Output the [X, Y] coordinate of the center of the cell containing the given text.  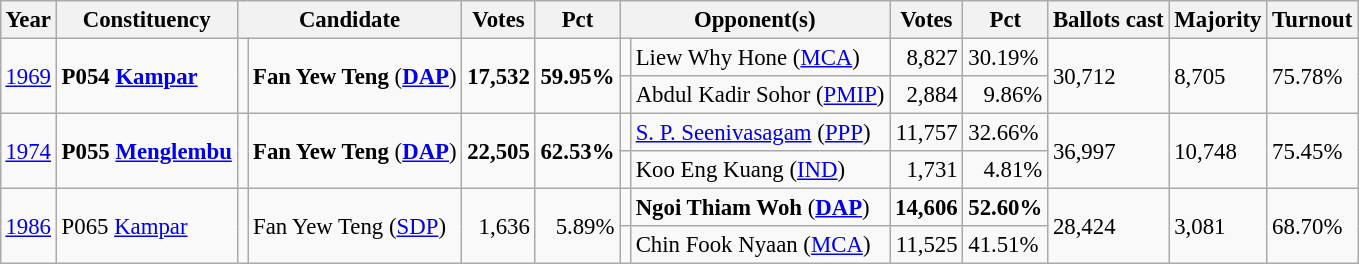
62.53% [578, 152]
Koo Eng Kuang (IND) [760, 170]
17,532 [498, 76]
Chin Fook Nyaan (MCA) [760, 245]
Year [28, 20]
22,505 [498, 152]
Ngoi Thiam Woh (DAP) [760, 208]
28,424 [1108, 226]
32.66% [1006, 133]
Constituency [146, 20]
1986 [28, 226]
75.78% [1312, 76]
2,884 [926, 95]
Liew Why Hone (MCA) [760, 57]
8,705 [1218, 76]
Majority [1218, 20]
3,081 [1218, 226]
9.86% [1006, 95]
68.70% [1312, 226]
11,525 [926, 245]
Abdul Kadir Sohor (PMIP) [760, 95]
1,731 [926, 170]
36,997 [1108, 152]
8,827 [926, 57]
Turnout [1312, 20]
Ballots cast [1108, 20]
14,606 [926, 208]
S. P. Seenivasagam (PPP) [760, 133]
10,748 [1218, 152]
1969 [28, 76]
11,757 [926, 133]
41.51% [1006, 245]
Fan Yew Teng (SDP) [355, 226]
30,712 [1108, 76]
P065 Kampar [146, 226]
30.19% [1006, 57]
1,636 [498, 226]
52.60% [1006, 208]
Opponent(s) [755, 20]
59.95% [578, 76]
1974 [28, 152]
Candidate [350, 20]
75.45% [1312, 152]
4.81% [1006, 170]
P054 Kampar [146, 76]
P055 Menglembu [146, 152]
5.89% [578, 226]
